Determine the [X, Y] coordinate at the center of the cell enclosing the given text.  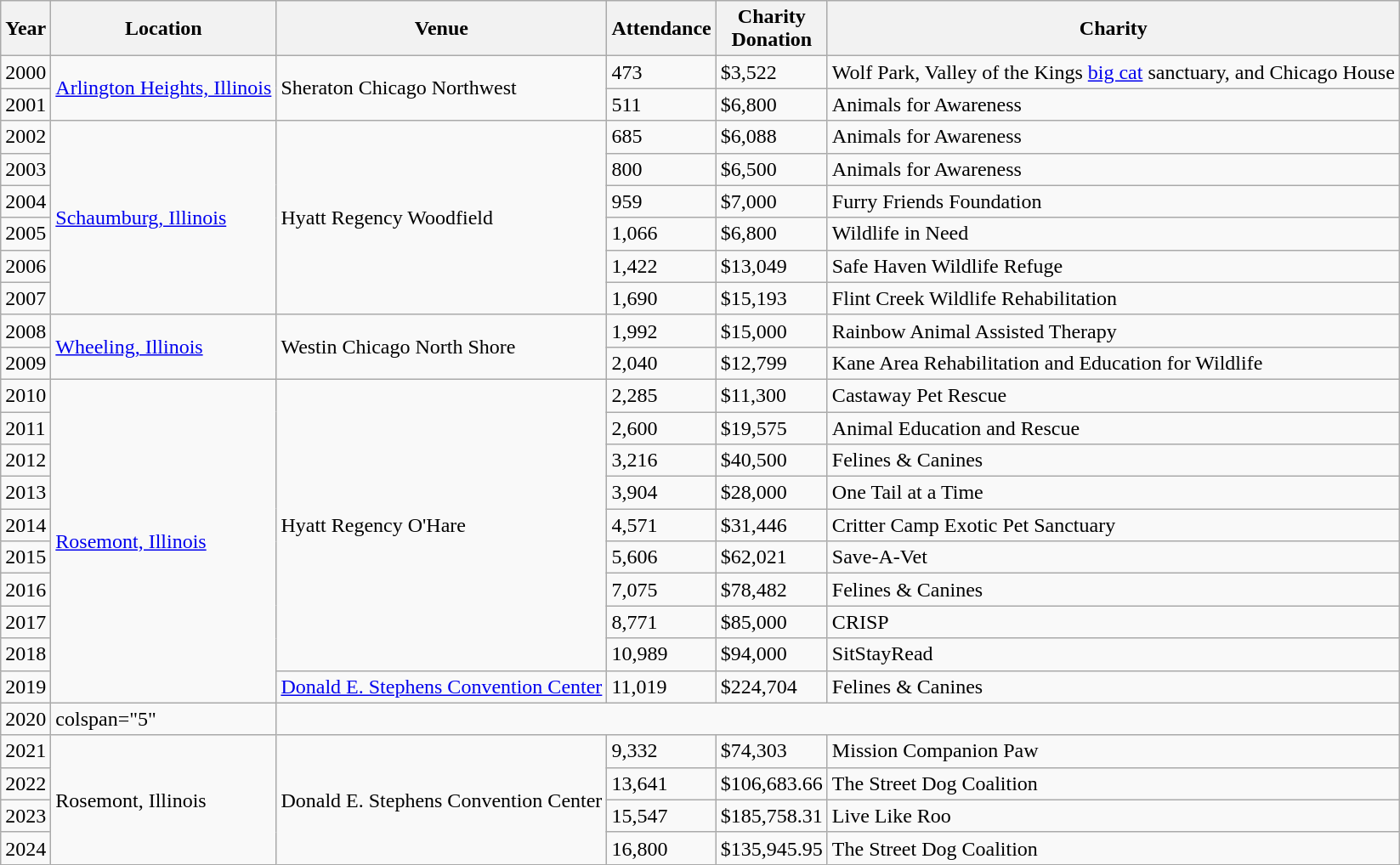
Year [26, 29]
2,040 [661, 363]
5,606 [661, 557]
Attendance [661, 29]
$135,945.95 [772, 848]
473 [661, 72]
2,600 [661, 427]
800 [661, 169]
colspan="5" [163, 719]
2002 [26, 137]
$7,000 [772, 201]
$3,522 [772, 72]
Hyatt Regency Woodfield [442, 218]
511 [661, 105]
SitStayRead [1114, 654]
$74,303 [772, 751]
2020 [26, 719]
2016 [26, 590]
$224,704 [772, 687]
Location [163, 29]
Hyatt Regency O'Hare [442, 525]
13,641 [661, 783]
Save-A-Vet [1114, 557]
Venue [442, 29]
2008 [26, 331]
7,075 [661, 590]
Castaway Pet Rescue [1114, 395]
$6,500 [772, 169]
959 [661, 201]
$15,000 [772, 331]
2024 [26, 848]
Charity [1114, 29]
2019 [26, 687]
Schaumburg, Illinois [163, 218]
$40,500 [772, 461]
8,771 [661, 622]
Sheraton Chicago Northwest [442, 88]
$6,088 [772, 137]
Mission Companion Paw [1114, 751]
2018 [26, 654]
4,571 [661, 525]
11,019 [661, 687]
15,547 [661, 816]
$31,446 [772, 525]
2006 [26, 266]
2004 [26, 201]
One Tail at a Time [1114, 493]
Wolf Park, Valley of the Kings big cat sanctuary, and Chicago House [1114, 72]
$85,000 [772, 622]
$15,193 [772, 298]
9,332 [661, 751]
$19,575 [772, 427]
Wheeling, Illinois [163, 347]
2017 [26, 622]
2010 [26, 395]
1,992 [661, 331]
2015 [26, 557]
Kane Area Rehabilitation and Education for Wildlife [1114, 363]
3,904 [661, 493]
Furry Friends Foundation [1114, 201]
Wildlife in Need [1114, 234]
CharityDonation [772, 29]
2009 [26, 363]
1,066 [661, 234]
CRISP [1114, 622]
2011 [26, 427]
1,422 [661, 266]
Live Like Roo [1114, 816]
2000 [26, 72]
2003 [26, 169]
$13,049 [772, 266]
2001 [26, 105]
$12,799 [772, 363]
16,800 [661, 848]
$78,482 [772, 590]
2013 [26, 493]
2022 [26, 783]
$11,300 [772, 395]
2021 [26, 751]
1,690 [661, 298]
Flint Creek Wildlife Rehabilitation [1114, 298]
$28,000 [772, 493]
Westin Chicago North Shore [442, 347]
Critter Camp Exotic Pet Sanctuary [1114, 525]
2012 [26, 461]
$185,758.31 [772, 816]
2023 [26, 816]
2014 [26, 525]
2005 [26, 234]
2,285 [661, 395]
3,216 [661, 461]
2007 [26, 298]
$94,000 [772, 654]
Rainbow Animal Assisted Therapy [1114, 331]
$62,021 [772, 557]
$106,683.66 [772, 783]
Animal Education and Rescue [1114, 427]
685 [661, 137]
10,989 [661, 654]
Safe Haven Wildlife Refuge [1114, 266]
Arlington Heights, Illinois [163, 88]
